Output the (X, Y) coordinate of the center of the cell containing the given text.  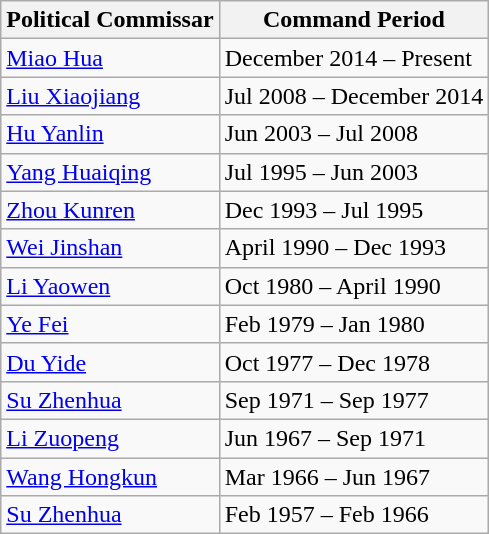
Jun 2003 – Jul 2008 (354, 134)
Wei Jinshan (110, 248)
Jul 1995 – Jun 2003 (354, 172)
Li Yaowen (110, 286)
Dec 1993 – Jul 1995 (354, 210)
Ye Fei (110, 324)
Hu Yanlin (110, 134)
Jul 2008 – December 2014 (354, 96)
Oct 1977 – Dec 1978 (354, 362)
Feb 1979 – Jan 1980 (354, 324)
Feb 1957 – Feb 1966 (354, 515)
Yang Huaiqing (110, 172)
Li Zuopeng (110, 438)
Oct 1980 – April 1990 (354, 286)
Miao Hua (110, 58)
Political Commissar (110, 20)
Sep 1971 – Sep 1977 (354, 400)
December 2014 – Present (354, 58)
Liu Xiaojiang (110, 96)
April 1990 – Dec 1993 (354, 248)
Jun 1967 – Sep 1971 (354, 438)
Wang Hongkun (110, 477)
Du Yide (110, 362)
Command Period (354, 20)
Mar 1966 – Jun 1967 (354, 477)
Zhou Kunren (110, 210)
